Extract the (x, y) coordinate from the center of the cell holding the provided text.  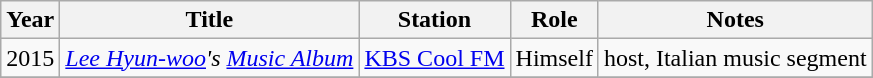
Year (30, 20)
Notes (735, 20)
Title (210, 20)
Role (554, 20)
Lee Hyun-woo's Music Album (210, 58)
Station (434, 20)
host, Italian music segment (735, 58)
KBS Cool FM (434, 58)
2015 (30, 58)
Himself (554, 58)
